Return (x, y) of the center of cell containing provided text 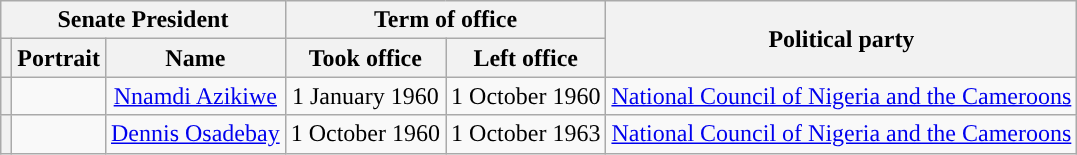
Senate President (143, 20)
1 October 1963 (526, 134)
Term of office (446, 20)
Political party (842, 39)
Nnamdi Azikiwe (195, 96)
Name (195, 58)
Took office (365, 58)
Portrait (59, 58)
1 January 1960 (365, 96)
Dennis Osadebay (195, 134)
Left office (526, 58)
